Locate the cell with the specified text and output its [X, Y] center coordinate. 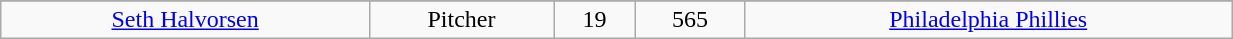
Pitcher [461, 20]
Philadelphia Phillies [988, 20]
19 [595, 20]
Seth Halvorsen [186, 20]
565 [690, 20]
